Provide the [X, Y] coordinate of the cell's center where the given text is located.  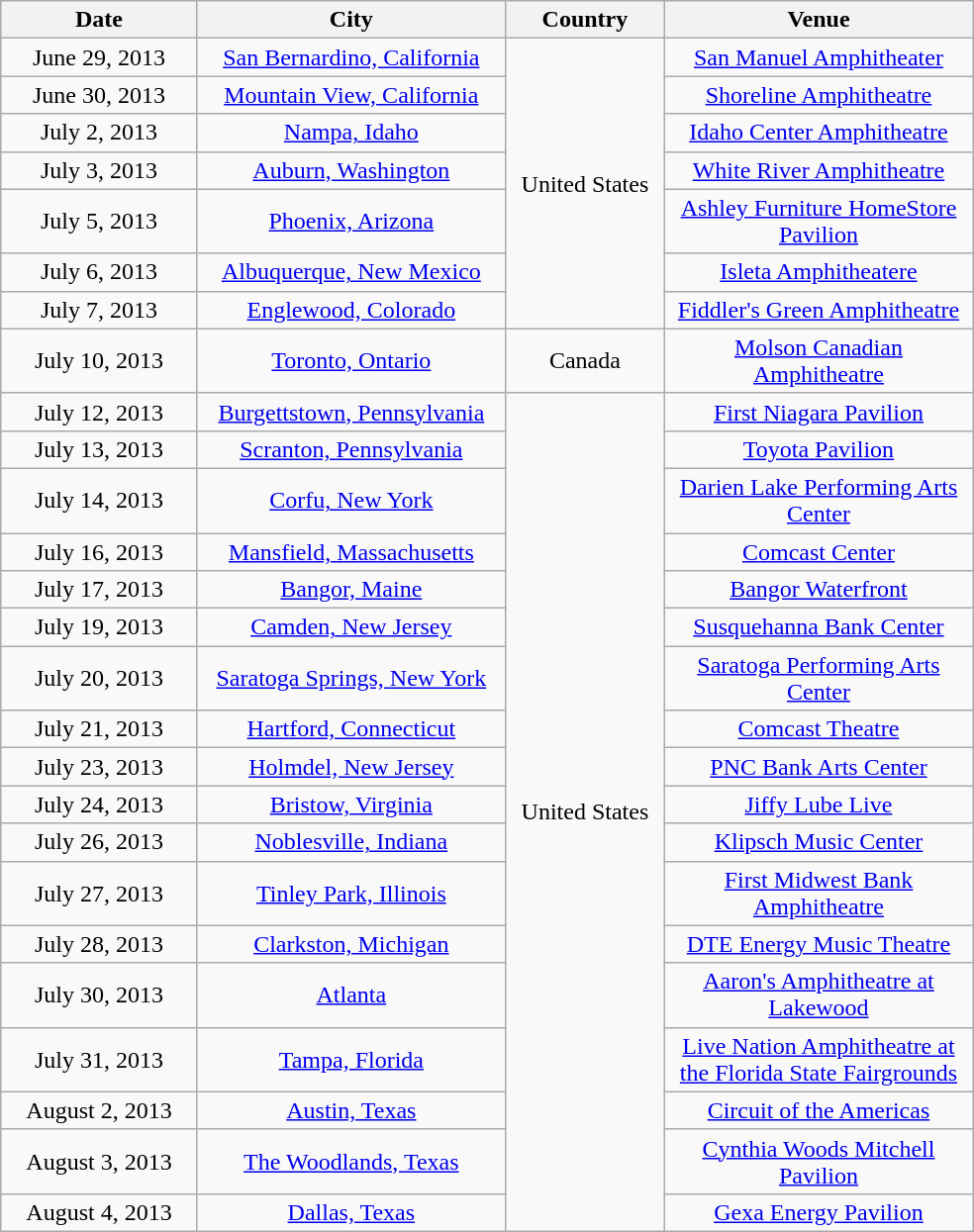
Corfu, New York [350, 501]
Country [584, 20]
June 29, 2013 [99, 57]
Shoreline Amphitheatre [818, 95]
July 2, 2013 [99, 133]
Scranton, Pennsylvania [350, 449]
Toronto, Ontario [350, 360]
July 23, 2013 [99, 767]
Live Nation Amphitheatre at the Florida State Fairgrounds [818, 1059]
Tampa, Florida [350, 1059]
July 20, 2013 [99, 679]
July 12, 2013 [99, 412]
Holmdel, New Jersey [350, 767]
First Niagara Pavilion [818, 412]
Darien Lake Performing Arts Center [818, 501]
July 13, 2013 [99, 449]
Noblesville, Indiana [350, 842]
Dallas, Texas [350, 1212]
Gexa Energy Pavilion [818, 1212]
Bangor Waterfront [818, 590]
Saratoga Performing Arts Center [818, 679]
July 21, 2013 [99, 729]
Klipsch Music Center [818, 842]
Saratoga Springs, New York [350, 679]
July 30, 2013 [99, 995]
Bristow, Virginia [350, 805]
DTE Energy Music Theatre [818, 944]
July 6, 2013 [99, 272]
July 16, 2013 [99, 551]
Phoenix, Arizona [350, 222]
Idaho Center Amphitheatre [818, 133]
July 27, 2013 [99, 893]
July 24, 2013 [99, 805]
Camden, New Jersey [350, 627]
White River Amphitheatre [818, 170]
Mountain View, California [350, 95]
Englewood, Colorado [350, 310]
Auburn, Washington [350, 170]
San Bernardino, California [350, 57]
PNC Bank Arts Center [818, 767]
Cynthia Woods Mitchell Pavilion [818, 1162]
San Manuel Amphitheater [818, 57]
July 7, 2013 [99, 310]
Isleta Amphitheatere [818, 272]
July 19, 2013 [99, 627]
Fiddler's Green Amphitheatre [818, 310]
The Woodlands, Texas [350, 1162]
July 14, 2013 [99, 501]
Jiffy Lube Live [818, 805]
Tinley Park, Illinois [350, 893]
Venue [818, 20]
Molson Canadian Amphitheatre [818, 360]
Hartford, Connecticut [350, 729]
First Midwest Bank Amphitheatre [818, 893]
Comcast Theatre [818, 729]
Comcast Center [818, 551]
July 26, 2013 [99, 842]
August 3, 2013 [99, 1162]
August 2, 2013 [99, 1110]
City [350, 20]
Date [99, 20]
Bangor, Maine [350, 590]
Aaron's Amphitheatre at Lakewood [818, 995]
July 17, 2013 [99, 590]
June 30, 2013 [99, 95]
Clarkston, Michigan [350, 944]
Toyota Pavilion [818, 449]
July 31, 2013 [99, 1059]
July 28, 2013 [99, 944]
July 3, 2013 [99, 170]
Mansfield, Massachusetts [350, 551]
August 4, 2013 [99, 1212]
Susquehanna Bank Center [818, 627]
Canada [584, 360]
July 10, 2013 [99, 360]
Albuquerque, New Mexico [350, 272]
Nampa, Idaho [350, 133]
July 5, 2013 [99, 222]
Austin, Texas [350, 1110]
Burgettstown, Pennsylvania [350, 412]
Circuit of the Americas [818, 1110]
Atlanta [350, 995]
Ashley Furniture HomeStore Pavilion [818, 222]
